Provide the [x, y] coordinate of the cell's center where the given text is located.  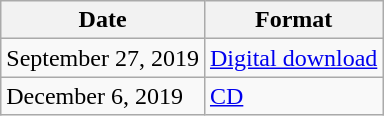
Digital download [293, 58]
December 6, 2019 [103, 96]
Date [103, 20]
Format [293, 20]
CD [293, 96]
September 27, 2019 [103, 58]
